Output the [x, y] coordinate of the center of the cell containing the given text.  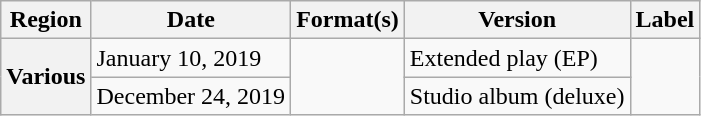
Format(s) [348, 20]
Label [665, 20]
Various [46, 77]
Region [46, 20]
January 10, 2019 [191, 58]
Extended play (EP) [517, 58]
Studio album (deluxe) [517, 96]
Date [191, 20]
December 24, 2019 [191, 96]
Version [517, 20]
